Output the (X, Y) coordinate of the center of the cell containing the given text.  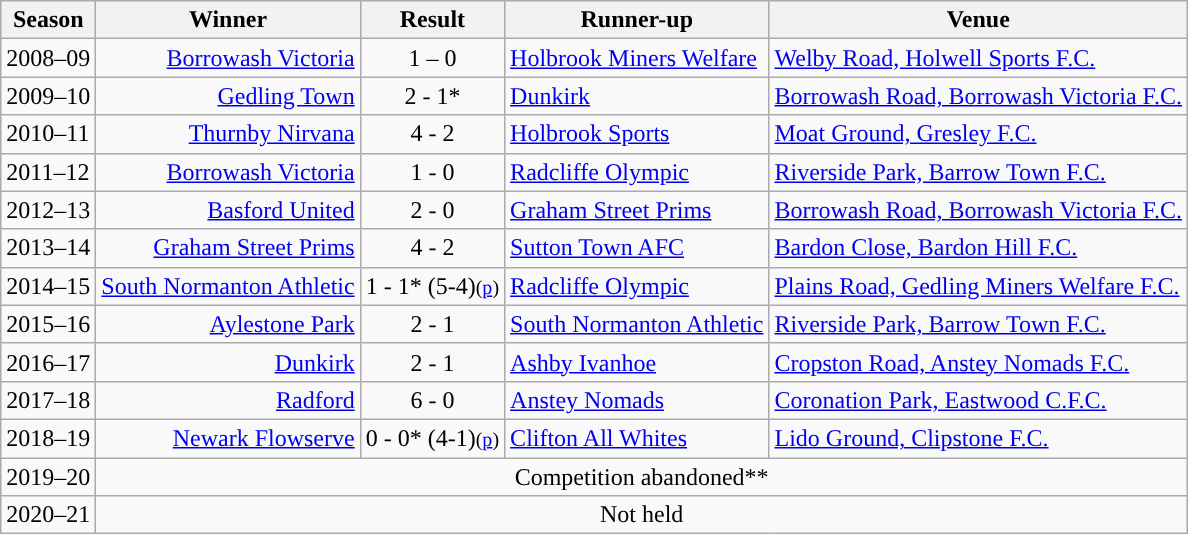
1 – 0 (432, 58)
0 - 0* (4-1)(p) (432, 438)
2008–09 (48, 58)
2015–16 (48, 324)
Venue (978, 20)
2018–19 (48, 438)
Clifton All Whites (637, 438)
2012–13 (48, 210)
Result (432, 20)
Sutton Town AFC (637, 248)
Basford United (228, 210)
Coronation Park, Eastwood C.F.C. (978, 400)
Holbrook Sports (637, 134)
Gedling Town (228, 96)
2013–14 (48, 248)
Holbrook Miners Welfare (637, 58)
Moat Ground, Gresley F.C. (978, 134)
2009–10 (48, 96)
2 - 1* (432, 96)
Winner (228, 20)
Bardon Close, Bardon Hill F.C. (978, 248)
Thurnby Nirvana (228, 134)
2020–21 (48, 515)
2019–20 (48, 477)
Aylestone Park (228, 324)
1 - 0 (432, 172)
Not held (642, 515)
2010–11 (48, 134)
2014–15 (48, 286)
2017–18 (48, 400)
Runner-up (637, 20)
Cropston Road, Anstey Nomads F.C. (978, 362)
Plains Road, Gedling Miners Welfare F.C. (978, 286)
6 - 0 (432, 400)
Lido Ground, Clipstone F.C. (978, 438)
Season (48, 20)
2016–17 (48, 362)
Anstey Nomads (637, 400)
2011–12 (48, 172)
1 - 1* (5-4)(p) (432, 286)
Radford (228, 400)
Welby Road, Holwell Sports F.C. (978, 58)
Ashby Ivanhoe (637, 362)
Competition abandoned** (642, 477)
Newark Flowserve (228, 438)
2 - 0 (432, 210)
